Find where the given text appears and provide that cell's center as [x, y] coordinate. 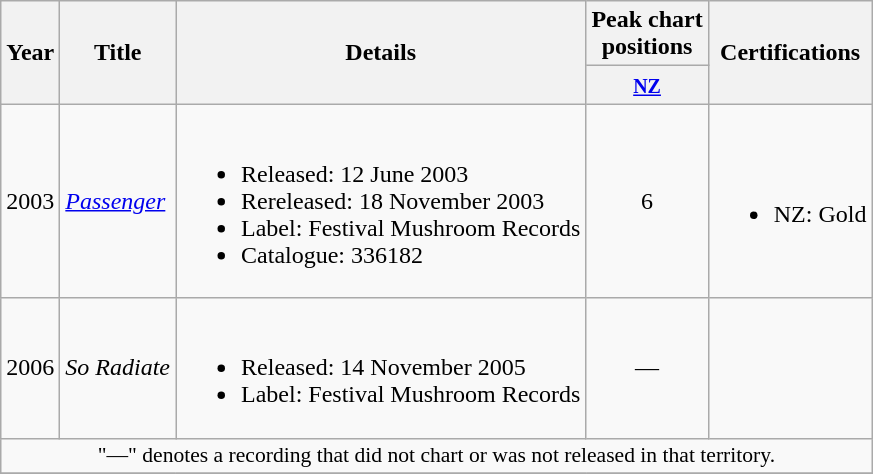
Details [381, 52]
6 [647, 201]
NZ [647, 85]
NZ: Gold [790, 201]
2006 [30, 368]
Title [118, 52]
So Radiate [118, 368]
2003 [30, 201]
Peak chartpositions [647, 34]
Certifications [790, 52]
"—" denotes a recording that did not chart or was not released in that territory. [436, 456]
— [647, 368]
Released: 14 November 2005Label: Festival Mushroom Records [381, 368]
Released: 12 June 2003Rereleased: 18 November 2003Label: Festival Mushroom RecordsCatalogue: 336182 [381, 201]
Year [30, 52]
Passenger [118, 201]
